Identify which cell holds the provided text, then report its [x, y] central coordinate. 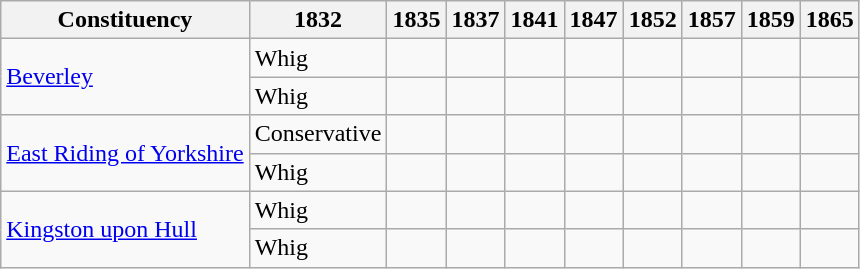
Kingston upon Hull [125, 229]
Conservative [318, 134]
1857 [712, 20]
East Riding of Yorkshire [125, 153]
1859 [770, 20]
Constituency [125, 20]
1841 [534, 20]
1835 [416, 20]
Beverley [125, 77]
1832 [318, 20]
1865 [830, 20]
1837 [476, 20]
1852 [652, 20]
1847 [594, 20]
